Identify which cell holds the provided text, then report its [x, y] central coordinate. 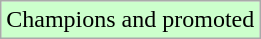
Champions and promoted [130, 20]
